Return (X, Y) of the center of cell containing provided text 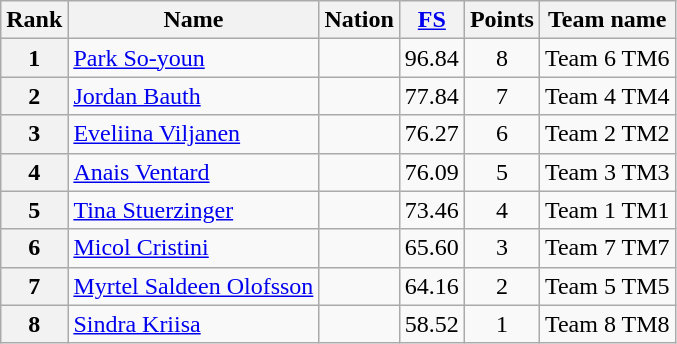
Myrtel Saldeen Olofsson (194, 286)
Rank (34, 20)
Sindra Kriisa (194, 324)
73.46 (432, 210)
Team 4 TM4 (607, 96)
Nation (359, 20)
Team 3 TM3 (607, 172)
Team 6 TM6 (607, 58)
58.52 (432, 324)
Team 8 TM8 (607, 324)
Micol Cristini (194, 248)
76.27 (432, 134)
64.16 (432, 286)
Team name (607, 20)
Tina Stuerzinger (194, 210)
Anais Ventard (194, 172)
Eveliina Viljanen (194, 134)
96.84 (432, 58)
Team 7 TM7 (607, 248)
77.84 (432, 96)
Team 2 TM2 (607, 134)
Team 5 TM5 (607, 286)
Park So-youn (194, 58)
Name (194, 20)
Team 1 TM1 (607, 210)
FS (432, 20)
76.09 (432, 172)
Jordan Bauth (194, 96)
65.60 (432, 248)
Points (502, 20)
